Return the (X, Y) coordinate for the center point of the cell that contains the specified text.  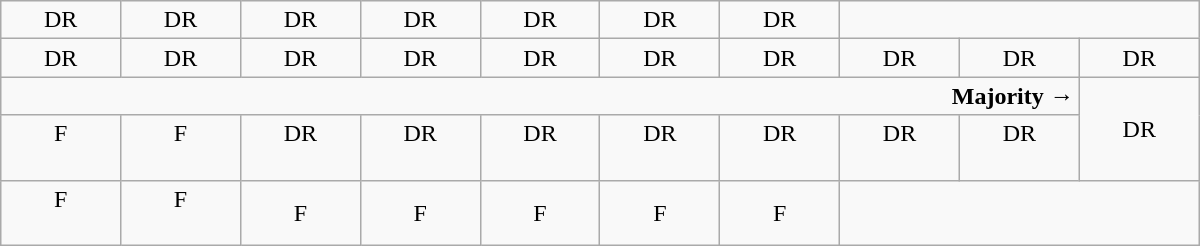
Majority → (540, 96)
